Determine the [x, y] coordinate at the center of the cell enclosing the given text.  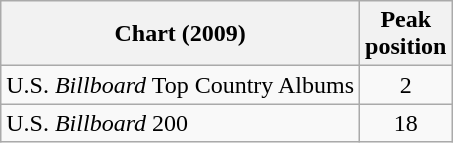
18 [406, 123]
Peakposition [406, 34]
U.S. Billboard Top Country Albums [180, 85]
2 [406, 85]
U.S. Billboard 200 [180, 123]
Chart (2009) [180, 34]
